For the text-containing cell, return its midpoint in (x, y) coordinate format. 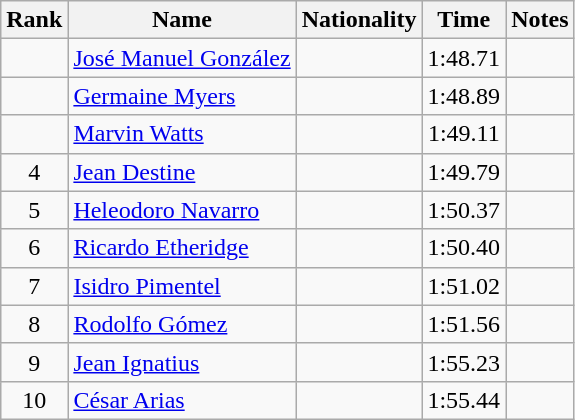
1:50.37 (464, 210)
5 (34, 210)
6 (34, 248)
Germaine Myers (182, 96)
10 (34, 400)
César Arias (182, 400)
Rank (34, 20)
Jean Destine (182, 172)
Ricardo Etheridge (182, 248)
1:51.56 (464, 324)
Rodolfo Gómez (182, 324)
1:51.02 (464, 286)
Jean Ignatius (182, 362)
1:55.44 (464, 400)
9 (34, 362)
Nationality (359, 20)
Name (182, 20)
Isidro Pimentel (182, 286)
Time (464, 20)
José Manuel González (182, 58)
1:48.89 (464, 96)
Marvin Watts (182, 134)
1:49.11 (464, 134)
7 (34, 286)
Heleodoro Navarro (182, 210)
4 (34, 172)
1:49.79 (464, 172)
1:50.40 (464, 248)
Notes (540, 20)
1:55.23 (464, 362)
1:48.71 (464, 58)
8 (34, 324)
